Provide the (X, Y) coordinate of the cell's center where the given text is located.  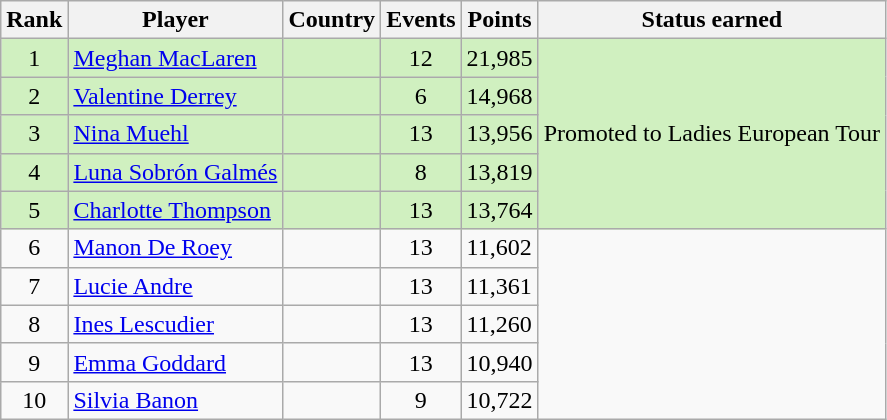
10,722 (500, 400)
5 (34, 210)
Rank (34, 20)
11,260 (500, 324)
13,956 (500, 134)
1 (34, 58)
Promoted to Ladies European Tour (712, 134)
Player (176, 20)
Luna Sobrón Galmés (176, 172)
Meghan MacLaren (176, 58)
10 (34, 400)
Country (332, 20)
3 (34, 134)
Emma Goddard (176, 362)
Silvia Banon (176, 400)
Valentine Derrey (176, 96)
Charlotte Thompson (176, 210)
7 (34, 286)
Ines Lescudier (176, 324)
4 (34, 172)
Manon De Roey (176, 248)
Status earned (712, 20)
2 (34, 96)
Points (500, 20)
10,940 (500, 362)
21,985 (500, 58)
Lucie Andre (176, 286)
11,361 (500, 286)
Nina Muehl (176, 134)
12 (421, 58)
13,819 (500, 172)
14,968 (500, 96)
Events (421, 20)
11,602 (500, 248)
13,764 (500, 210)
